For the text-containing cell, return its midpoint in [X, Y] coordinate format. 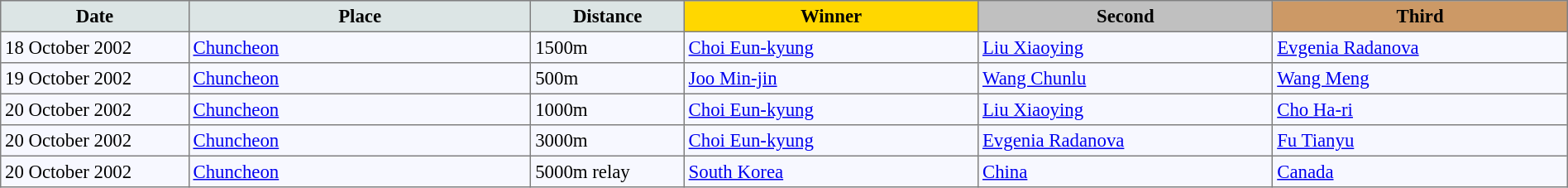
5000m relay [607, 171]
Joo Min-jin [830, 79]
Place [360, 17]
1000m [607, 109]
Third [1420, 17]
Wang Chunlu [1126, 79]
Cho Ha-ri [1420, 109]
Wang Meng [1420, 79]
19 October 2002 [94, 79]
18 October 2002 [94, 47]
Winner [830, 17]
Fu Tianyu [1420, 141]
South Korea [830, 171]
Date [94, 17]
Canada [1420, 171]
China [1126, 171]
3000m [607, 141]
Second [1126, 17]
500m [607, 79]
1500m [607, 47]
Distance [607, 17]
